Search for the cell housing the specified text and yield its (x, y) center coordinate. 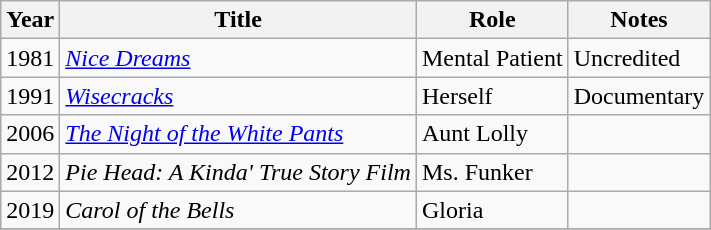
Uncredited (639, 58)
1981 (30, 58)
Documentary (639, 96)
2019 (30, 210)
Wisecracks (238, 96)
Notes (639, 20)
Gloria (492, 210)
Aunt Lolly (492, 134)
Ms. Funker (492, 172)
Role (492, 20)
1991 (30, 96)
Year (30, 20)
2012 (30, 172)
Pie Head: A Kinda' True Story Film (238, 172)
Nice Dreams (238, 58)
2006 (30, 134)
Mental Patient (492, 58)
Title (238, 20)
Carol of the Bells (238, 210)
The Night of the White Pants (238, 134)
Herself (492, 96)
